Find where the given text appears and provide that cell's center as [x, y] coordinate. 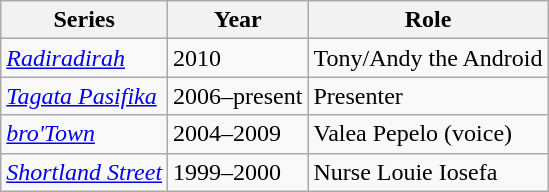
Shortland Street [84, 172]
Tagata Pasifika [84, 96]
Valea Pepelo (voice) [428, 134]
1999–2000 [238, 172]
Role [428, 20]
Series [84, 20]
Presenter [428, 96]
Nurse Louie Iosefa [428, 172]
Tony/Andy the Android [428, 58]
bro'Town [84, 134]
Radiradirah [84, 58]
2010 [238, 58]
2004–2009 [238, 134]
2006–present [238, 96]
Year [238, 20]
